Return the [X, Y] coordinate for the center point of the cell that contains the specified text.  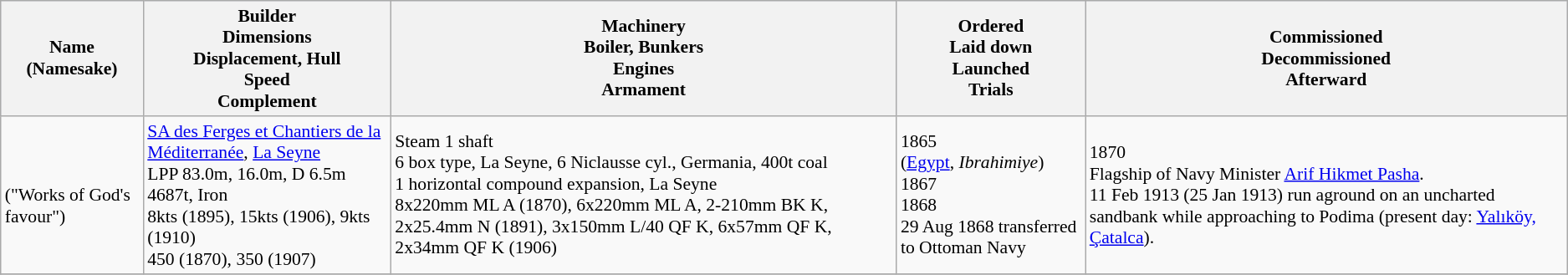
MachineryBoiler, BunkersEnginesArmament [644, 59]
("Works of God's favour") [72, 196]
CommissionedDecommissionedAfterward [1326, 59]
1865(Egypt, Ibrahimiye)1867186829 Aug 1868 transferred to Ottoman Navy [991, 196]
Name(Namesake) [72, 59]
BuilderDimensionsDisplacement, HullSpeedComplement [267, 59]
OrderedLaid downLaunchedTrials [991, 59]
